Identify which cell holds the provided text, then report its [x, y] central coordinate. 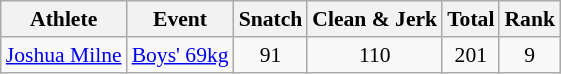
Clean & Jerk [374, 19]
91 [271, 55]
Boys' 69kg [180, 55]
Event [180, 19]
9 [530, 55]
Snatch [271, 19]
Joshua Milne [64, 55]
Rank [530, 19]
Athlete [64, 19]
Total [470, 19]
201 [470, 55]
110 [374, 55]
